Search for the cell housing the specified text and yield its (x, y) center coordinate. 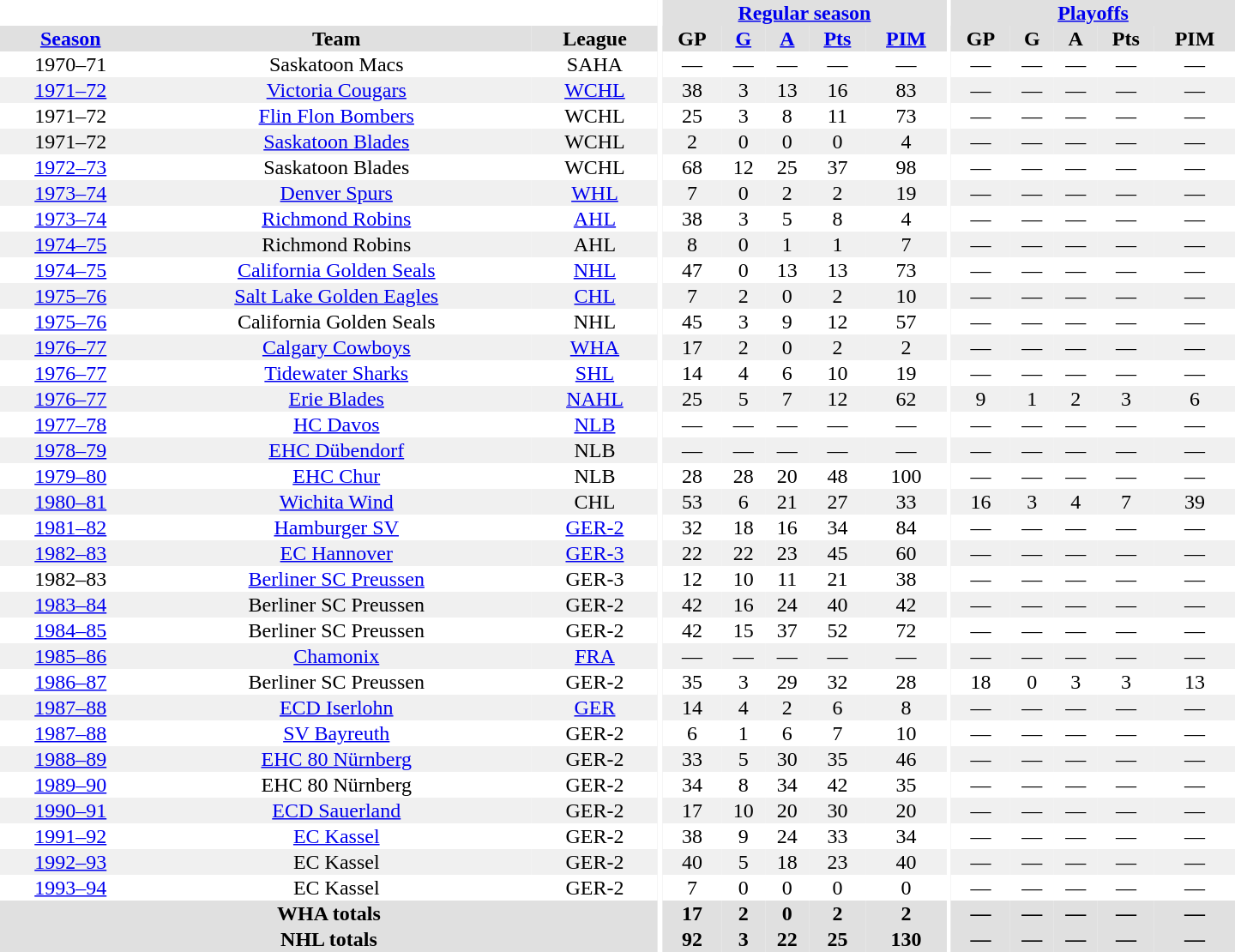
Playoffs (1093, 13)
ECD Sauerland (336, 810)
46 (906, 759)
Tidewater Sharks (336, 373)
WHL (595, 193)
1978–79 (70, 450)
1970–71 (70, 64)
Team (336, 39)
EHC Dübendorf (336, 450)
Calgary Cowboys (336, 347)
100 (906, 476)
84 (906, 527)
WHA (595, 347)
Hamburger SV (336, 527)
Chamonix (336, 656)
1992–93 (70, 862)
98 (906, 167)
68 (693, 167)
Erie Blades (336, 399)
1977–78 (70, 425)
1972–73 (70, 167)
1991–92 (70, 836)
57 (906, 322)
SV Bayreuth (336, 733)
48 (837, 476)
1984–85 (70, 630)
1980–81 (70, 502)
1981–82 (70, 527)
1983–84 (70, 605)
League (595, 39)
Saskatoon Macs (336, 64)
29 (787, 682)
1988–89 (70, 759)
1979–80 (70, 476)
39 (1195, 502)
47 (693, 270)
Regular season (804, 13)
NAHL (595, 399)
52 (837, 630)
92 (693, 939)
1993–94 (70, 888)
60 (906, 553)
SAHA (595, 64)
Wichita Wind (336, 502)
SHL (595, 373)
83 (906, 90)
1989–90 (70, 785)
130 (906, 939)
Season (70, 39)
1990–91 (70, 810)
NHL totals (329, 939)
15 (743, 630)
62 (906, 399)
Flin Flon Bombers (336, 116)
HC Davos (336, 425)
ECD Iserlohn (336, 708)
WHA totals (329, 913)
Denver Spurs (336, 193)
FRA (595, 656)
Victoria Cougars (336, 90)
72 (906, 630)
Salt Lake Golden Eagles (336, 296)
GER (595, 708)
EC Hannover (336, 553)
1986–87 (70, 682)
27 (837, 502)
1985–86 (70, 656)
53 (693, 502)
EHC Chur (336, 476)
